Return the (x, y) coordinate for the center point of the cell that contains the specified text.  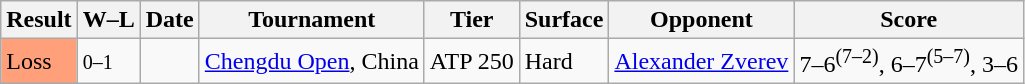
ATP 250 (472, 62)
0–1 (108, 62)
Date (170, 20)
Loss (39, 62)
Hard (564, 62)
Opponent (702, 20)
Surface (564, 20)
Tournament (312, 20)
Result (39, 20)
Tier (472, 20)
Alexander Zverev (702, 62)
Chengdu Open, China (312, 62)
W–L (108, 20)
Score (909, 20)
7–6(7–2), 6–7(5–7), 3–6 (909, 62)
